Output the [x, y] coordinate of the center of the cell containing the given text.  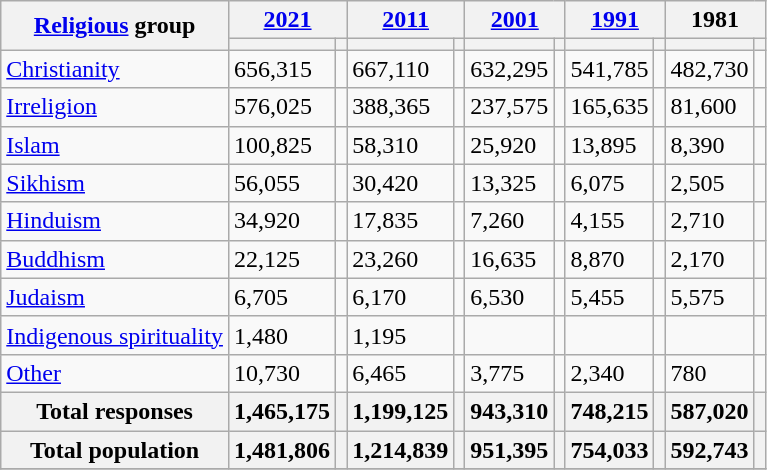
8,870 [610, 259]
4,155 [610, 221]
1,195 [400, 335]
943,310 [510, 411]
2001 [515, 20]
951,395 [510, 449]
Irreligion [115, 107]
100,825 [282, 145]
13,895 [610, 145]
Buddhism [115, 259]
23,260 [400, 259]
5,575 [710, 297]
30,420 [400, 183]
632,295 [510, 69]
Total population [115, 449]
1,480 [282, 335]
1,465,175 [282, 411]
1,481,806 [282, 449]
6,530 [510, 297]
748,215 [610, 411]
13,325 [510, 183]
165,635 [610, 107]
1981 [715, 20]
541,785 [610, 69]
Hinduism [115, 221]
482,730 [710, 69]
16,635 [510, 259]
Sikhism [115, 183]
592,743 [710, 449]
1,214,839 [400, 449]
1991 [615, 20]
Indigenous spirituality [115, 335]
Other [115, 373]
2,170 [710, 259]
8,390 [710, 145]
2,505 [710, 183]
1,199,125 [400, 411]
754,033 [610, 449]
576,025 [282, 107]
10,730 [282, 373]
587,020 [710, 411]
3,775 [510, 373]
5,455 [610, 297]
667,110 [400, 69]
17,835 [400, 221]
6,465 [400, 373]
388,365 [400, 107]
Islam [115, 145]
Judaism [115, 297]
237,575 [510, 107]
25,920 [510, 145]
58,310 [400, 145]
2011 [406, 20]
34,920 [282, 221]
2,340 [610, 373]
6,705 [282, 297]
2,710 [710, 221]
656,315 [282, 69]
780 [710, 373]
22,125 [282, 259]
81,600 [710, 107]
2021 [287, 20]
Religious group [115, 26]
7,260 [510, 221]
Total responses [115, 411]
6,075 [610, 183]
Christianity [115, 69]
6,170 [400, 297]
56,055 [282, 183]
